Find where the given text appears and provide that cell's center as [x, y] coordinate. 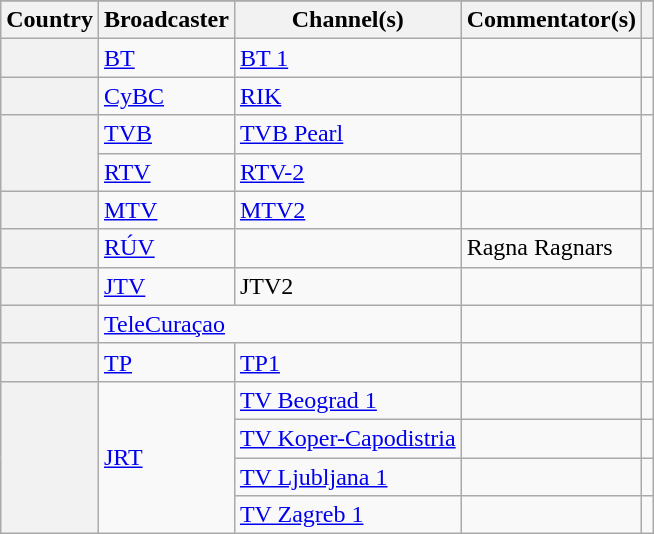
BT 1 [348, 58]
TVB Pearl [348, 134]
TV Koper-Capodistria [348, 438]
TV Beograd 1 [348, 400]
JRT [166, 457]
Broadcaster [166, 20]
Ragna Ragnars [551, 248]
Country [50, 20]
MTV [166, 210]
CyBC [166, 96]
RÚV [166, 248]
TV Zagreb 1 [348, 515]
RTV [166, 172]
Channel(s) [348, 20]
TP [166, 362]
BT [166, 58]
TVB [166, 134]
Commentator(s) [551, 20]
TeleCuraçao [280, 324]
MTV2 [348, 210]
RIK [348, 96]
TV Ljubljana 1 [348, 477]
JTV [166, 286]
TP1 [348, 362]
JTV2 [348, 286]
RTV-2 [348, 172]
